Detect which cell encompasses the target text, then output its (X, Y) center coordinate. 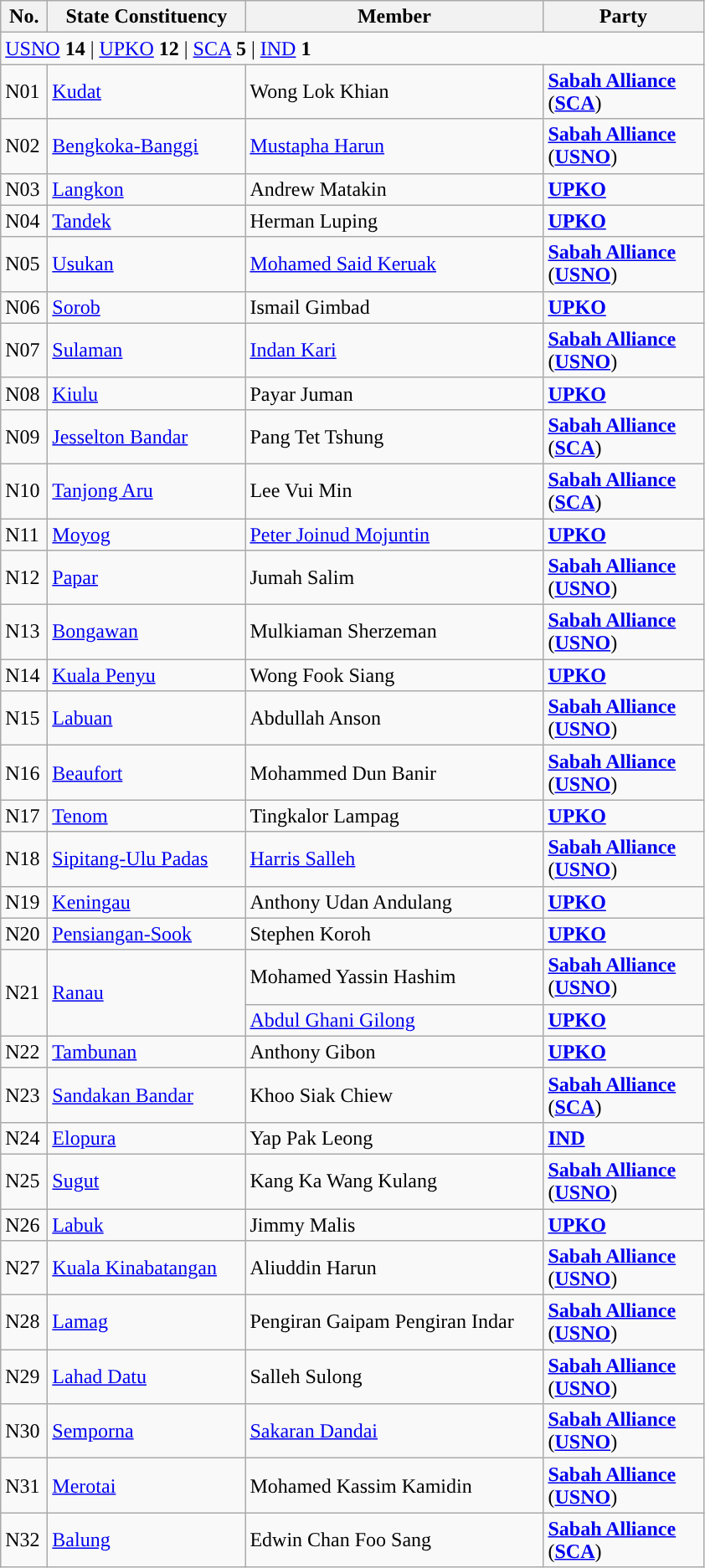
Kudat (147, 92)
Tambunan (147, 1052)
Labuk (147, 1224)
N06 (24, 307)
Andrew Matakin (394, 189)
N02 (24, 146)
N03 (24, 189)
Yap Pak Leong (394, 1138)
Kiulu (147, 393)
Bongawan (147, 633)
Anthony Gibon (394, 1052)
Ranau (147, 992)
Labuan (147, 718)
Semporna (147, 1431)
Mohammed Dun Banir (394, 773)
Langkon (147, 189)
Peter Joinud Mojuntin (394, 535)
N22 (24, 1052)
Lamag (147, 1322)
Mohamed Kassim Kamidin (394, 1486)
Abdullah Anson (394, 718)
Payar Juman (394, 393)
N31 (24, 1486)
Stephen Koroh (394, 934)
Wong Lok Khian (394, 92)
N14 (24, 675)
USNO 14 | UPKO 12 | SCA 5 | IND 1 (352, 49)
Khoo Siak Chiew (394, 1094)
Sakaran Dandai (394, 1431)
Wong Fook Siang (394, 675)
IND (623, 1138)
Tanjong Aru (147, 490)
Harris Salleh (394, 858)
Papar (147, 577)
N08 (24, 393)
Mohamed Yassin Hashim (394, 977)
Jimmy Malis (394, 1224)
Lahad Datu (147, 1377)
N25 (24, 1181)
Sandakan Bandar (147, 1094)
N04 (24, 221)
N24 (24, 1138)
Jumah Salim (394, 577)
N21 (24, 992)
N12 (24, 577)
Bengkoka-Banggi (147, 146)
N30 (24, 1431)
Sugut (147, 1181)
Keningau (147, 902)
Anthony Udan Andulang (394, 902)
Elopura (147, 1138)
Pensiangan-Sook (147, 934)
Pengiran Gaipam Pengiran Indar (394, 1322)
Mulkiaman Sherzeman (394, 633)
N19 (24, 902)
Herman Luping (394, 221)
N18 (24, 858)
N28 (24, 1322)
State Constituency (147, 17)
Beaufort (147, 773)
Kuala Penyu (147, 675)
Moyog (147, 535)
No. (24, 17)
N15 (24, 718)
N07 (24, 350)
N13 (24, 633)
Balung (147, 1540)
N05 (24, 264)
Sipitang-Ulu Padas (147, 858)
Sulaman (147, 350)
Mohamed Said Keruak (394, 264)
N20 (24, 934)
N16 (24, 773)
Tandek (147, 221)
N11 (24, 535)
Aliuddin Harun (394, 1268)
N09 (24, 437)
Lee Vui Min (394, 490)
Kuala Kinabatangan (147, 1268)
Member (394, 17)
Mustapha Harun (394, 146)
N27 (24, 1268)
Usukan (147, 264)
Abdul Ghani Gilong (394, 1020)
N32 (24, 1540)
Tenom (147, 816)
Edwin Chan Foo Sang (394, 1540)
Merotai (147, 1486)
Kang Ka Wang Kulang (394, 1181)
N01 (24, 92)
Tingkalor Lampag (394, 816)
N10 (24, 490)
Jesselton Bandar (147, 437)
Ismail Gimbad (394, 307)
Indan Kari (394, 350)
N26 (24, 1224)
N23 (24, 1094)
N17 (24, 816)
Salleh Sulong (394, 1377)
Sorob (147, 307)
Pang Tet Tshung (394, 437)
Party (623, 17)
N29 (24, 1377)
